Return the (x, y) coordinate for the center point of the cell that contains the specified text.  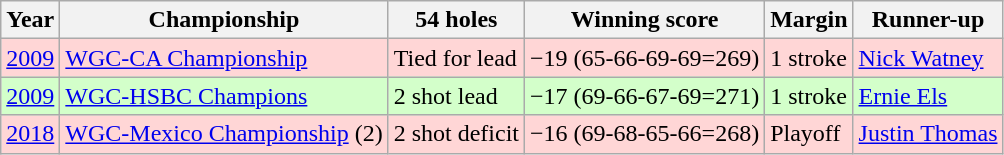
WGC-CA Championship (224, 58)
Year (30, 20)
2 shot deficit (456, 134)
Ernie Els (928, 96)
Margin (809, 20)
−17 (69-66-67-69=271) (645, 96)
Runner-up (928, 20)
54 holes (456, 20)
−19 (65-66-69-69=269) (645, 58)
Justin Thomas (928, 134)
Championship (224, 20)
2 shot lead (456, 96)
Nick Watney (928, 58)
Playoff (809, 134)
Tied for lead (456, 58)
WGC-Mexico Championship (2) (224, 134)
WGC-HSBC Champions (224, 96)
2018 (30, 134)
Winning score (645, 20)
−16 (69-68-65-66=268) (645, 134)
